Detect which cell encompasses the target text, then output its [X, Y] center coordinate. 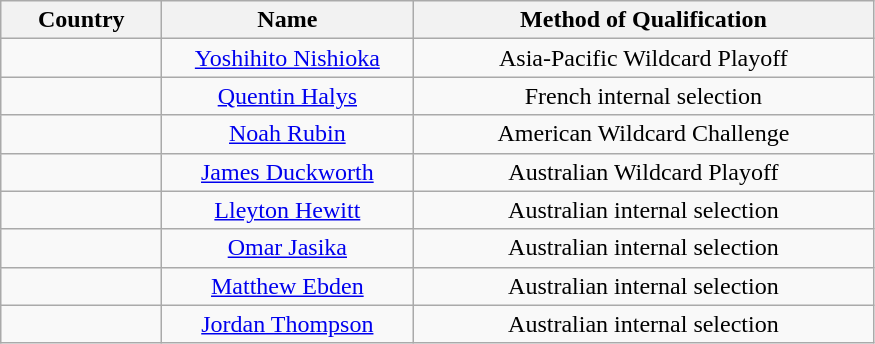
French internal selection [644, 96]
Omar Jasika [288, 248]
Australian Wildcard Playoff [644, 172]
Name [288, 20]
Yoshihito Nishioka [288, 58]
Jordan Thompson [288, 324]
Matthew Ebden [288, 286]
James Duckworth [288, 172]
Quentin Halys [288, 96]
American Wildcard Challenge [644, 134]
Lleyton Hewitt [288, 210]
Noah Rubin [288, 134]
Asia-Pacific Wildcard Playoff [644, 58]
Country [82, 20]
Method of Qualification [644, 20]
